Identify which cell holds the provided text, then report its [x, y] central coordinate. 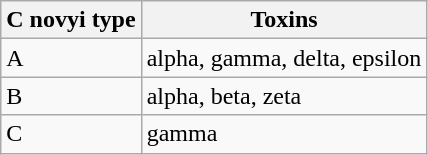
C [71, 134]
A [71, 58]
gamma [284, 134]
alpha, gamma, delta, epsilon [284, 58]
B [71, 96]
Toxins [284, 20]
C novyi type [71, 20]
alpha, beta, zeta [284, 96]
